Search for the cell housing the specified text and yield its [X, Y] center coordinate. 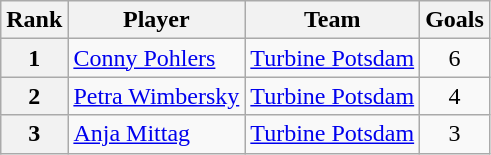
4 [455, 96]
1 [34, 58]
Rank [34, 20]
Team [332, 20]
2 [34, 96]
Anja Mittag [156, 134]
Goals [455, 20]
Player [156, 20]
6 [455, 58]
Petra Wimbersky [156, 96]
Conny Pohlers [156, 58]
